From the cell containing the given text, extract its center point as [X, Y] coordinate. 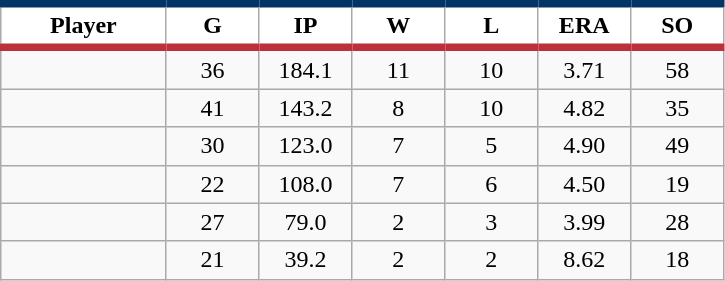
19 [678, 184]
IP [306, 26]
39.2 [306, 260]
SO [678, 26]
W [398, 26]
18 [678, 260]
3.71 [584, 68]
G [212, 26]
123.0 [306, 146]
108.0 [306, 184]
27 [212, 222]
8.62 [584, 260]
5 [492, 146]
4.90 [584, 146]
3.99 [584, 222]
8 [398, 108]
Player [84, 26]
35 [678, 108]
41 [212, 108]
184.1 [306, 68]
4.82 [584, 108]
143.2 [306, 108]
49 [678, 146]
79.0 [306, 222]
L [492, 26]
ERA [584, 26]
4.50 [584, 184]
58 [678, 68]
3 [492, 222]
6 [492, 184]
30 [212, 146]
21 [212, 260]
36 [212, 68]
11 [398, 68]
22 [212, 184]
28 [678, 222]
